Return the (X, Y) coordinate for the center point of the cell that contains the specified text.  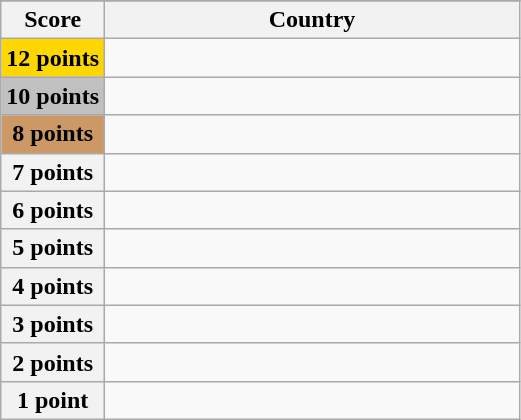
6 points (53, 210)
7 points (53, 172)
3 points (53, 324)
8 points (53, 134)
2 points (53, 362)
1 point (53, 400)
12 points (53, 58)
5 points (53, 248)
10 points (53, 96)
Country (312, 20)
Score (53, 20)
4 points (53, 286)
